Search for the cell housing the specified text and yield its (x, y) center coordinate. 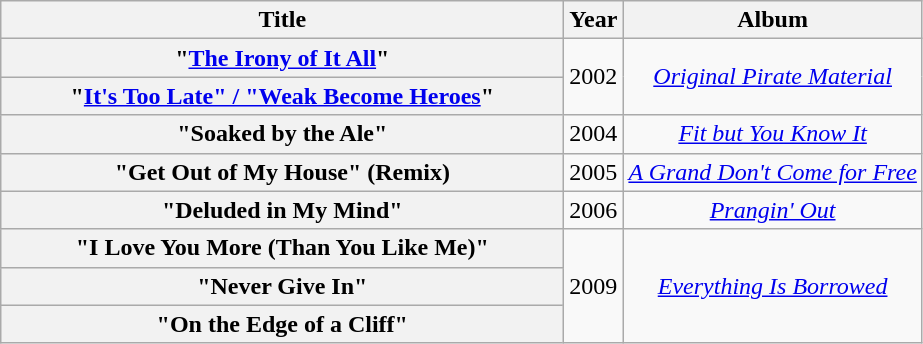
"Deluded in My Mind" (282, 210)
"Soaked by the Ale" (282, 134)
Original Pirate Material (773, 77)
"Never Give In" (282, 286)
2002 (594, 77)
2006 (594, 210)
"On the Edge of a Cliff" (282, 324)
2004 (594, 134)
Prangin' Out (773, 210)
Title (282, 20)
A Grand Don't Come for Free (773, 172)
"I Love You More (Than You Like Me)" (282, 248)
Everything Is Borrowed (773, 286)
"The Irony of It All" (282, 58)
"Get Out of My House" (Remix) (282, 172)
Fit but You Know It (773, 134)
2009 (594, 286)
"It's Too Late" / "Weak Become Heroes" (282, 96)
2005 (594, 172)
Year (594, 20)
Album (773, 20)
